Scan for the cell matching the given text and deliver its (X, Y) coordinate at center. 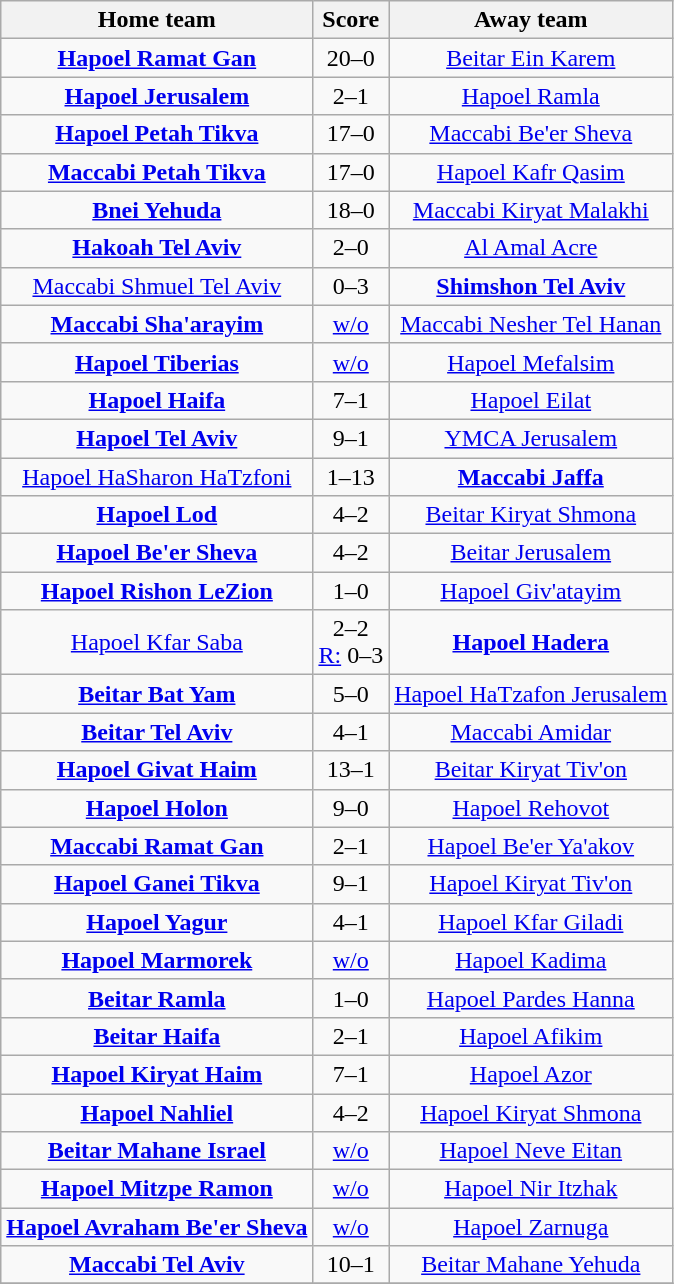
Al Amal Acre (531, 248)
5–0 (351, 694)
1–13 (351, 477)
Beitar Mahane Israel (157, 1151)
Score (351, 20)
Hapoel Rehovot (531, 808)
Maccabi Kiryat Malakhi (531, 210)
Hapoel Avraham Be'er Sheva (157, 1227)
Beitar Ramla (157, 998)
Hapoel Ramat Gan (157, 58)
Hapoel Nir Itzhak (531, 1189)
Maccabi Nesher Tel Hanan (531, 324)
Hapoel Kfar Giladi (531, 922)
10–1 (351, 1265)
Hapoel Lod (157, 515)
Shimshon Tel Aviv (531, 286)
Hapoel Kiryat Shmona (531, 1113)
Beitar Mahane Yehuda (531, 1265)
Beitar Ein Karem (531, 58)
Hapoel Petah Tikva (157, 134)
Hapoel Haifa (157, 400)
Hapoel Eilat (531, 400)
Hapoel Be'er Sheva (157, 553)
Home team (157, 20)
Maccabi Be'er Sheva (531, 134)
Hapoel Rishon LeZion (157, 591)
Away team (531, 20)
Bnei Yehuda (157, 210)
Hakoah Tel Aviv (157, 248)
Maccabi Petah Tikva (157, 172)
Hapoel Neve Eitan (531, 1151)
Hapoel Mefalsim (531, 362)
Beitar Kiryat Tiv'on (531, 770)
Beitar Bat Yam (157, 694)
Beitar Jerusalem (531, 553)
Beitar Tel Aviv (157, 732)
Hapoel Giv'atayim (531, 591)
2–0 (351, 248)
Hapoel Mitzpe Ramon (157, 1189)
Maccabi Tel Aviv (157, 1265)
Hapoel Nahliel (157, 1113)
Maccabi Jaffa (531, 477)
Hapoel Yagur (157, 922)
Hapoel Pardes Hanna (531, 998)
Beitar Kiryat Shmona (531, 515)
Beitar Haifa (157, 1036)
Hapoel Tel Aviv (157, 438)
Hapoel Kiryat Haim (157, 1074)
Hapoel Holon (157, 808)
Hapoel Marmorek (157, 960)
18–0 (351, 210)
Hapoel Kfar Saba (157, 642)
Maccabi Amidar (531, 732)
Hapoel Ramla (531, 96)
0–3 (351, 286)
Hapoel HaTzafon Jerusalem (531, 694)
Hapoel Be'er Ya'akov (531, 846)
Hapoel Ganei Tikva (157, 884)
Maccabi Sha'arayim (157, 324)
Hapoel HaSharon HaTzfoni (157, 477)
Hapoel Hadera (531, 642)
13–1 (351, 770)
Hapoel Afikim (531, 1036)
2–2 R: 0–3 (351, 642)
20–0 (351, 58)
Maccabi Ramat Gan (157, 846)
Hapoel Givat Haim (157, 770)
9–0 (351, 808)
YMCA Jerusalem (531, 438)
Hapoel Kafr Qasim (531, 172)
Hapoel Zarnuga (531, 1227)
Hapoel Kadima (531, 960)
Hapoel Kiryat Tiv'on (531, 884)
Hapoel Azor (531, 1074)
Maccabi Shmuel Tel Aviv (157, 286)
Hapoel Tiberias (157, 362)
Hapoel Jerusalem (157, 96)
